Return [X, Y] of the center of cell containing provided text 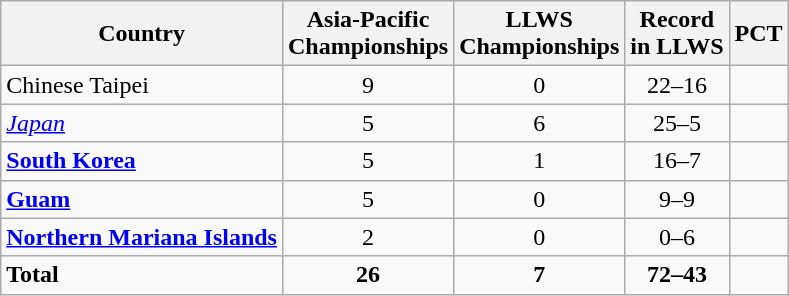
Japan [142, 123]
9 [368, 85]
PCT [758, 34]
6 [540, 123]
72–43 [677, 275]
Asia-PacificChampionships [368, 34]
16–7 [677, 161]
2 [368, 237]
1 [540, 161]
South Korea [142, 161]
7 [540, 275]
26 [368, 275]
Country [142, 34]
LLWSChampionships [540, 34]
Northern Mariana Islands [142, 237]
9–9 [677, 199]
Recordin LLWS [677, 34]
22–16 [677, 85]
Total [142, 275]
0–6 [677, 237]
25–5 [677, 123]
Guam [142, 199]
Chinese Taipei [142, 85]
